Detect which cell encompasses the target text, then output its (X, Y) center coordinate. 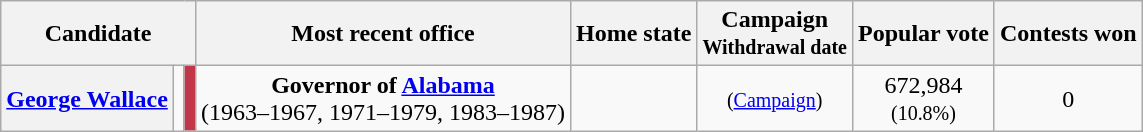
George Wallace (88, 98)
Most recent office (382, 34)
CampaignWithdrawal date (775, 34)
672,984(10.8%) (923, 98)
Candidate (98, 34)
Popular vote (923, 34)
Home state (633, 34)
(Campaign) (775, 98)
Contests won (1068, 34)
Governor of Alabama(1963–1967, 1971–1979, 1983–1987) (382, 98)
0 (1068, 98)
